For the text-containing cell, return its midpoint in [x, y] coordinate format. 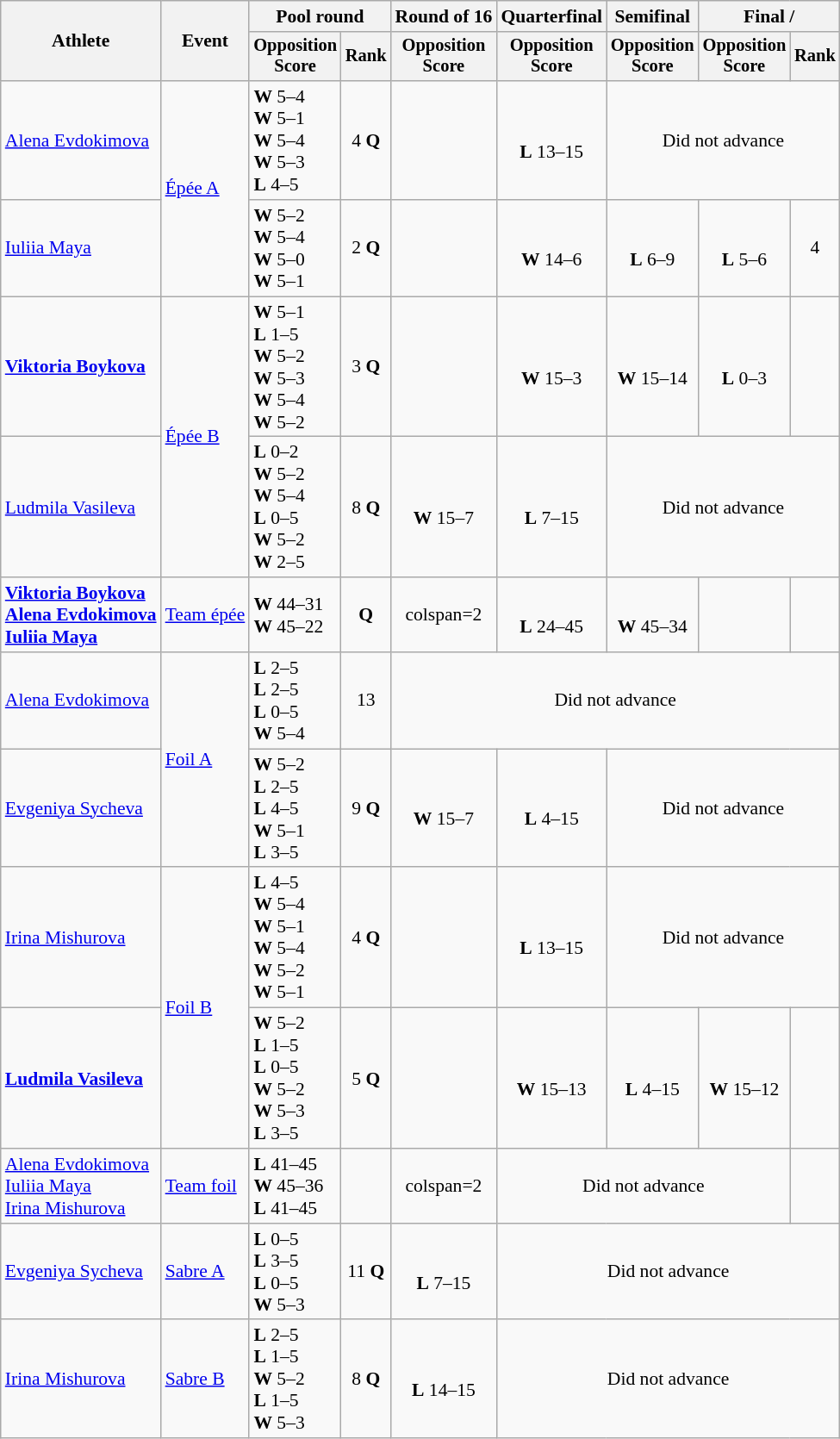
Q [366, 615]
Team foil [205, 1186]
Quarterfinal [551, 16]
Sabre A [205, 1272]
Team épée [205, 615]
Viktoria BoykovaAlena EvdokimovaIuliia Maya [81, 615]
W 15–13 [551, 1079]
L 0–2 W 5–2 W 5–4 L 0–5 W 5–2 W 2–5 [295, 507]
Iuliia Maya [81, 248]
11 Q [366, 1272]
Athlete [81, 41]
Alena EvdokimovaIuliia MayaIrina Mishurova [81, 1186]
Sabre B [205, 1380]
W 15–3 [551, 367]
L 6–9 [653, 248]
Final / [769, 16]
W 5–1 L 1–5 W 5–2 W 5–3 W 5–4 W 5–2 [295, 367]
W 15–12 [744, 1079]
L 2–5 L 1–5 W 5–2 L 1–5 W 5–3 [295, 1380]
Semifinal [653, 16]
W 44–31 W 45–22 [295, 615]
Foil A [205, 760]
W 5–2 L 2–5 L 4–5 W 5–1 L 3–5 [295, 808]
Foil B [205, 1008]
W 5–2 W 5–4 W 5–0 W 5–1 [295, 248]
Épée A [205, 189]
L 5–6 [744, 248]
L 0–5 L 3–5 L 0–5 W 5–3 [295, 1272]
W 45–34 [653, 615]
Event [205, 41]
W 14–6 [551, 248]
W 15–14 [653, 367]
L 24–45 [551, 615]
L 2–5 L 2–5 L 0–5 W 5–4 [295, 701]
Pool round [320, 16]
L 4–5 W 5–4 W 5–1 W 5–4 W 5–2 W 5–1 [295, 938]
Viktoria Boykova [81, 367]
4 [815, 248]
L 0–3 [744, 367]
L 41–45 W 45–36 L 41–45 [295, 1186]
Épée B [205, 437]
W 5–4 W 5–1 W 5–4 W 5–3 L 4–5 [295, 140]
5 Q [366, 1079]
13 [366, 701]
2 Q [366, 248]
L 14–15 [443, 1380]
W 5–2 L 1–5 L 0–5 W 5–2 W 5–3 L 3–5 [295, 1079]
9 Q [366, 808]
3 Q [366, 367]
Round of 16 [443, 16]
